Search for the cell housing the specified text and yield its (x, y) center coordinate. 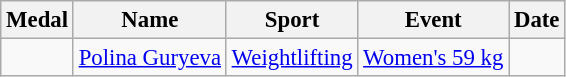
Women's 59 kg (434, 58)
Event (434, 20)
Polina Guryeva (150, 58)
Name (150, 20)
Sport (292, 20)
Date (537, 20)
Weightlifting (292, 58)
Medal (38, 20)
